From the cell containing the given text, extract its center point as [X, Y] coordinate. 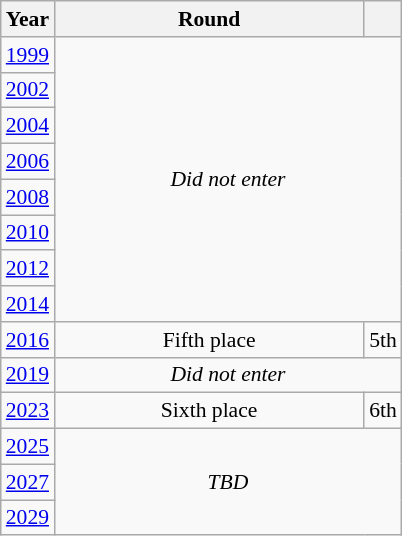
Sixth place [209, 411]
2019 [28, 375]
2014 [28, 304]
Fifth place [209, 340]
Round [209, 19]
TBD [228, 482]
2012 [28, 269]
2029 [28, 518]
2002 [28, 90]
2027 [28, 482]
2016 [28, 340]
2025 [28, 447]
2008 [28, 197]
2023 [28, 411]
Year [28, 19]
6th [383, 411]
2010 [28, 233]
2006 [28, 162]
2004 [28, 126]
1999 [28, 55]
5th [383, 340]
